Provide the [X, Y] coordinate of the cell's center where the given text is located.  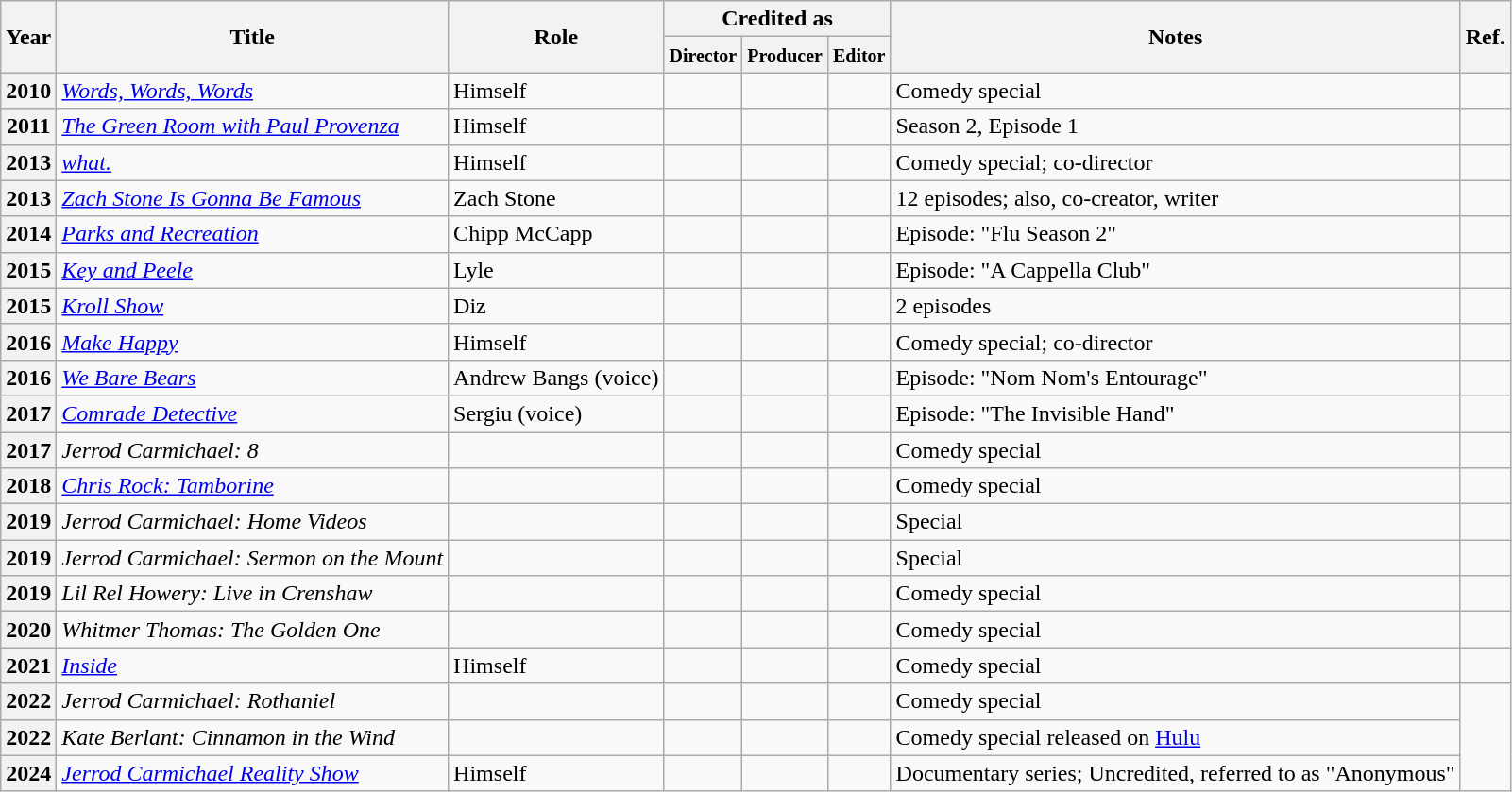
Episode: "Nom Nom's Entourage" [1175, 378]
Ref. [1485, 37]
Jerrod Carmichael: Sermon on the Mount [253, 558]
Words, Words, Words [253, 91]
Producer [786, 55]
Diz [556, 306]
Parks and Recreation [253, 234]
Episode: "The Invisible Hand" [1175, 413]
Episode: "Flu Season 2" [1175, 234]
Sergiu (voice) [556, 413]
Key and Peele [253, 270]
Episode: "A Cappella Club" [1175, 270]
Jerrod Carmichael: Home Videos [253, 522]
Jerrod Carmichael: 8 [253, 450]
2014 [28, 234]
Comedy special released on Hulu [1175, 737]
Year [28, 37]
2018 [28, 486]
2011 [28, 126]
Zach Stone Is Gonna Be Famous [253, 198]
Jerrod Carmichael: Rothaniel [253, 701]
Lil Rel Howery: Live in Crenshaw [253, 594]
Chipp McCapp [556, 234]
Andrew Bangs (voice) [556, 378]
Lyle [556, 270]
Role [556, 37]
Title [253, 37]
Comrade Detective [253, 413]
Zach Stone [556, 198]
Make Happy [253, 342]
Kate Berlant: Cinnamon in the Wind [253, 737]
Notes [1175, 37]
Inside [253, 666]
Editor [859, 55]
We Bare Bears [253, 378]
Credited as [777, 19]
Director [703, 55]
Documentary series; Uncredited, referred to as "Anonymous" [1175, 773]
what. [253, 162]
2020 [28, 630]
Season 2, Episode 1 [1175, 126]
2024 [28, 773]
2010 [28, 91]
2 episodes [1175, 306]
The Green Room with Paul Provenza [253, 126]
Chris Rock: Tamborine [253, 486]
Kroll Show [253, 306]
Whitmer Thomas: The Golden One [253, 630]
12 episodes; also, co-creator, writer [1175, 198]
Jerrod Carmichael Reality Show [253, 773]
2021 [28, 666]
